Output the [X, Y] coordinate of the center of the cell containing the given text.  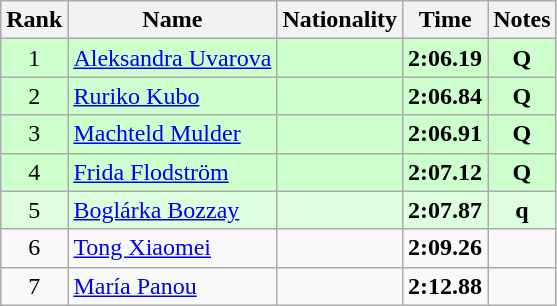
4 [34, 172]
Aleksandra Uvarova [172, 58]
2 [34, 96]
Name [172, 20]
2:06.84 [446, 96]
2:06.91 [446, 134]
2:09.26 [446, 248]
Nationality [340, 20]
Frida Flodström [172, 172]
1 [34, 58]
6 [34, 248]
2:06.19 [446, 58]
5 [34, 210]
Rank [34, 20]
Boglárka Bozzay [172, 210]
Notes [522, 20]
3 [34, 134]
Time [446, 20]
María Panou [172, 286]
2:07.12 [446, 172]
7 [34, 286]
Tong Xiaomei [172, 248]
2:12.88 [446, 286]
2:07.87 [446, 210]
Ruriko Kubo [172, 96]
q [522, 210]
Machteld Mulder [172, 134]
